Return [x, y] of the center of cell containing provided text 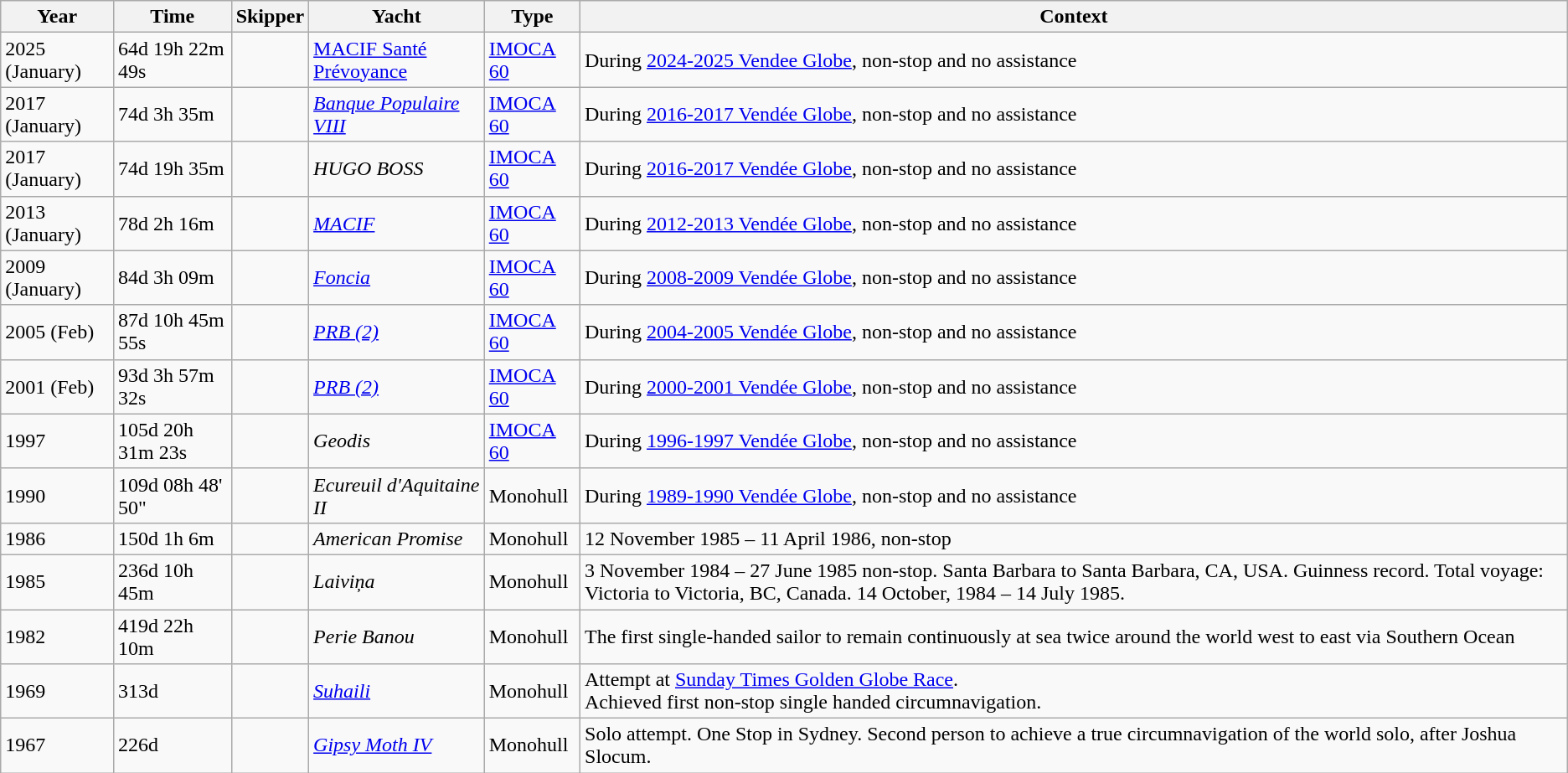
12 November 1985 – 11 April 1986, non-stop [1074, 539]
2009 (January) [57, 278]
2025 (January) [57, 60]
During 2008-2009 Vendée Globe, non-stop and no assistance [1074, 278]
During 2012-2013 Vendée Globe, non-stop and no assistance [1074, 223]
78d 2h 16m [173, 223]
1967 [57, 745]
Solo attempt. One Stop in Sydney. Second person to achieve a true circumnavigation of the world solo, after Joshua Slocum. [1074, 745]
Skipper [270, 17]
During 2004-2005 Vendée Globe, non-stop and no assistance [1074, 332]
1986 [57, 539]
1997 [57, 441]
During 1989-1990 Vendée Globe, non-stop and no assistance [1074, 496]
226d [173, 745]
MACIF [397, 223]
84d 3h 09m [173, 278]
313d [173, 692]
105d 20h 31m 23s [173, 441]
Banque Populaire VIII [397, 114]
2013 (January) [57, 223]
Type [532, 17]
MACIF Santé Prévoyance [397, 60]
Laiviņa [397, 581]
109d 08h 48' 50" [173, 496]
Year [57, 17]
1969 [57, 692]
The first single-handed sailor to remain continuously at sea twice around the world west to east via Southern Ocean [1074, 636]
64d 19h 22m 49s [173, 60]
Suhaili [397, 692]
1985 [57, 581]
Time [173, 17]
During 2000-2001 Vendée Globe, non-stop and no assistance [1074, 387]
74d 3h 35m [173, 114]
Foncia [397, 278]
During 1996-1997 Vendée Globe, non-stop and no assistance [1074, 441]
During 2024-2025 Vendee Globe, non-stop and no assistance [1074, 60]
Attempt at Sunday Times Golden Globe Race.Achieved first non-stop single handed circumnavigation. [1074, 692]
Perie Banou [397, 636]
Yacht [397, 17]
American Promise [397, 539]
1982 [57, 636]
Context [1074, 17]
236d 10h 45m [173, 581]
Geodis [397, 441]
2001 (Feb) [57, 387]
419d 22h 10m [173, 636]
HUGO BOSS [397, 169]
1990 [57, 496]
87d 10h 45m 55s [173, 332]
Ecureuil d'Aquitaine II [397, 496]
93d 3h 57m 32s [173, 387]
74d 19h 35m [173, 169]
Gipsy Moth IV [397, 745]
150d 1h 6m [173, 539]
2005 (Feb) [57, 332]
